Capture the cell that displays the provided text and extract its [x, y] central coordinate. 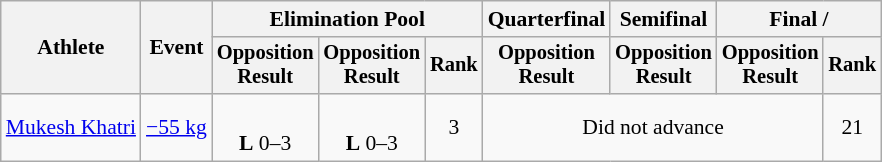
Semifinal [664, 19]
Mukesh Khatri [71, 128]
Final / [799, 19]
Did not advance [654, 128]
Elimination Pool [348, 19]
Event [176, 48]
Quarterfinal [547, 19]
Athlete [71, 48]
3 [454, 128]
21 [852, 128]
−55 kg [176, 128]
